Detect which cell encompasses the target text, then output its [X, Y] center coordinate. 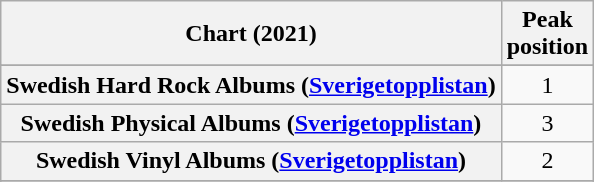
Swedish Hard Rock Albums (Sverigetopplistan) [251, 85]
Swedish Vinyl Albums (Sverigetopplistan) [251, 161]
Peakposition [547, 34]
1 [547, 85]
2 [547, 161]
Chart (2021) [251, 34]
Swedish Physical Albums (Sverigetopplistan) [251, 123]
3 [547, 123]
